From the cell containing the given text, extract its center point as (X, Y) coordinate. 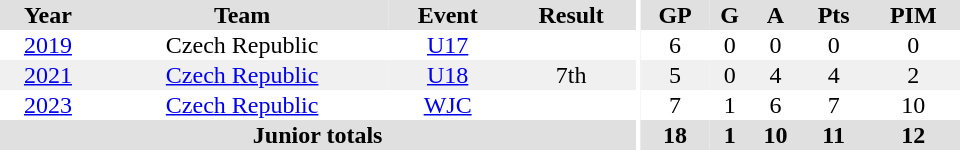
2021 (48, 75)
Year (48, 15)
WJC (447, 105)
2023 (48, 105)
12 (914, 135)
Team (242, 15)
18 (675, 135)
U18 (447, 75)
Pts (834, 15)
Event (447, 15)
7th (571, 75)
2 (914, 75)
5 (675, 75)
PIM (914, 15)
U17 (447, 45)
GP (675, 15)
Result (571, 15)
Junior totals (318, 135)
G (730, 15)
11 (834, 135)
2019 (48, 45)
A (776, 15)
